Detect which cell encompasses the target text, then output its [X, Y] center coordinate. 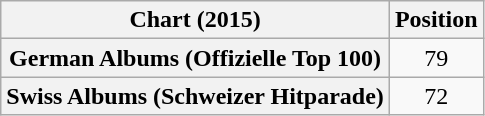
79 [436, 58]
Position [436, 20]
72 [436, 96]
Swiss Albums (Schweizer Hitparade) [196, 96]
German Albums (Offizielle Top 100) [196, 58]
Chart (2015) [196, 20]
